For the text-containing cell, return its midpoint in (X, Y) coordinate format. 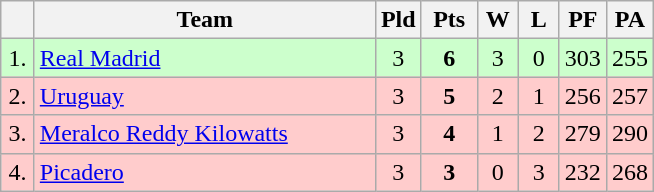
Picadero (204, 172)
PA (630, 20)
290 (630, 134)
268 (630, 172)
PF (582, 20)
Uruguay (204, 96)
279 (582, 134)
5 (449, 96)
256 (582, 96)
303 (582, 58)
255 (630, 58)
Pld (398, 20)
4. (18, 172)
W (498, 20)
4 (449, 134)
6 (449, 58)
Team (204, 20)
Pts (449, 20)
2. (18, 96)
Meralco Reddy Kilowatts (204, 134)
1. (18, 58)
3. (18, 134)
L (538, 20)
Real Madrid (204, 58)
257 (630, 96)
232 (582, 172)
